Capture the cell that displays the provided text and extract its [X, Y] central coordinate. 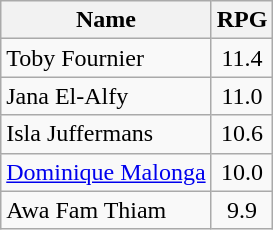
10.6 [242, 134]
Jana El-Alfy [106, 96]
RPG [242, 20]
Isla Juffermans [106, 134]
10.0 [242, 172]
Name [106, 20]
Dominique Malonga [106, 172]
11.4 [242, 58]
Awa Fam Thiam [106, 210]
Toby Fournier [106, 58]
11.0 [242, 96]
9.9 [242, 210]
